Detect which cell encompasses the target text, then output its [X, Y] center coordinate. 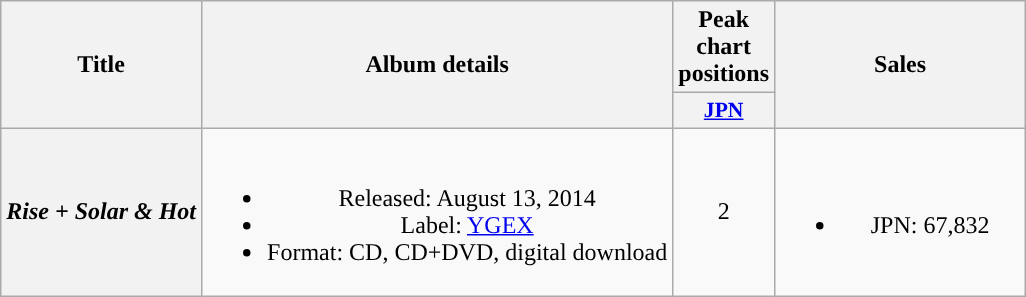
Title [102, 65]
Released: August 13, 2014Label: YGEXFormat: CD, CD+DVD, digital download [438, 212]
Sales [900, 65]
JPN [724, 111]
JPN: 67,832 [900, 212]
Peak chart positions [724, 47]
Album details [438, 65]
Rise + Solar & Hot [102, 212]
2 [724, 212]
